Return (x, y) of the center of cell containing provided text 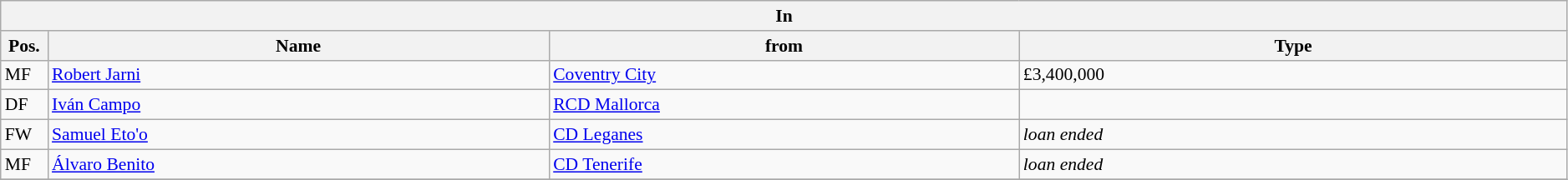
Name (298, 46)
from (784, 46)
RCD Mallorca (784, 105)
Iván Campo (298, 105)
Coventry City (784, 75)
Pos. (24, 46)
In (784, 16)
Robert Jarni (298, 75)
DF (24, 105)
Álvaro Benito (298, 164)
Type (1293, 46)
Samuel Eto'o (298, 135)
CD Tenerife (784, 164)
FW (24, 135)
£3,400,000 (1293, 75)
CD Leganes (784, 135)
